Return the [X, Y] coordinate for the center point of the cell that contains the specified text.  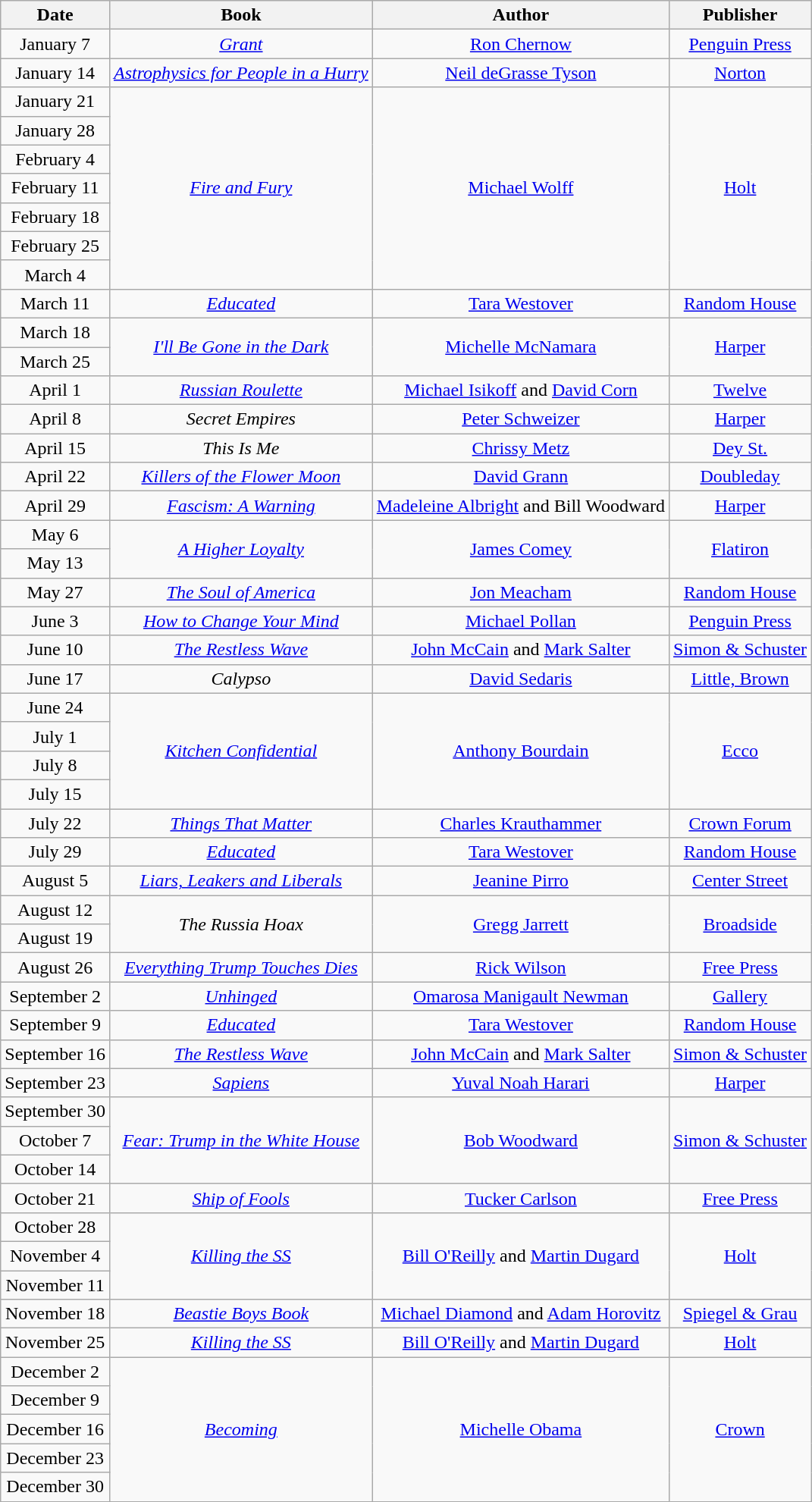
November 4 [55, 1256]
October 21 [55, 1198]
Things That Matter [241, 823]
The Soul of America [241, 592]
James Comey [520, 549]
June 24 [55, 707]
April 8 [55, 419]
December 30 [55, 1487]
Michelle McNamara [520, 346]
Chrissy Metz [520, 448]
Jon Meacham [520, 592]
September 16 [55, 1054]
Unhinged [241, 996]
November 11 [55, 1285]
Fear: Trump in the White House [241, 1140]
December 23 [55, 1458]
Twelve [740, 390]
May 6 [55, 535]
Gallery [740, 996]
Book [241, 15]
February 11 [55, 188]
December 9 [55, 1400]
The Russia Hoax [241, 924]
Author [520, 15]
Gregg Jarrett [520, 924]
Michelle Obama [520, 1429]
Neil deGrasse Tyson [520, 73]
Becoming [241, 1429]
August 26 [55, 967]
July 22 [55, 823]
Beastie Boys Book [241, 1314]
September 23 [55, 1083]
September 2 [55, 996]
Yuval Noah Harari [520, 1083]
March 4 [55, 274]
December 2 [55, 1372]
I'll Be Gone in the Dark [241, 346]
July 1 [55, 736]
Doubleday [740, 477]
Astrophysics for People in a Hurry [241, 73]
Liars, Leakers and Liberals [241, 881]
Flatiron [740, 549]
February 4 [55, 159]
Fire and Fury [241, 188]
April 1 [55, 390]
Norton [740, 73]
Tucker Carlson [520, 1198]
Dey St. [740, 448]
Ron Chernow [520, 44]
Crown [740, 1429]
September 30 [55, 1112]
Michael Wolff [520, 188]
December 16 [55, 1429]
April 15 [55, 448]
June 17 [55, 679]
Calypso [241, 679]
January 14 [55, 73]
Ecco [740, 751]
August 5 [55, 881]
July 15 [55, 794]
Madeleine Albright and Bill Woodward [520, 506]
April 29 [55, 506]
November 18 [55, 1314]
August 19 [55, 939]
March 11 [55, 303]
January 28 [55, 130]
Rick Wilson [520, 967]
October 28 [55, 1227]
Kitchen Confidential [241, 751]
Grant [241, 44]
How to Change Your Mind [241, 621]
Russian Roulette [241, 390]
Publisher [740, 15]
April 22 [55, 477]
January 7 [55, 44]
Sapiens [241, 1083]
A Higher Loyalty [241, 549]
Michael Diamond and Adam Horovitz [520, 1314]
Everything Trump Touches Dies [241, 967]
November 25 [55, 1343]
Crown Forum [740, 823]
This Is Me [241, 448]
July 29 [55, 852]
January 21 [55, 102]
Jeanine Pirro [520, 881]
February 18 [55, 217]
Bob Woodward [520, 1140]
May 27 [55, 592]
Broadside [740, 924]
Date [55, 15]
October 14 [55, 1169]
July 8 [55, 765]
Anthony Bourdain [520, 751]
Little, Brown [740, 679]
May 13 [55, 563]
David Sedaris [520, 679]
David Grann [520, 477]
Peter Schweizer [520, 419]
Ship of Fools [241, 1198]
September 9 [55, 1025]
Michael Isikoff and David Corn [520, 390]
Killers of the Flower Moon [241, 477]
Charles Krauthammer [520, 823]
Fascism: A Warning [241, 506]
Spiegel & Grau [740, 1314]
March 18 [55, 332]
Center Street [740, 881]
June 3 [55, 621]
August 12 [55, 910]
June 10 [55, 650]
Secret Empires [241, 419]
March 25 [55, 362]
Michael Pollan [520, 621]
October 7 [55, 1140]
February 25 [55, 246]
Omarosa Manigault Newman [520, 996]
